Detect which cell encompasses the target text, then output its (X, Y) center coordinate. 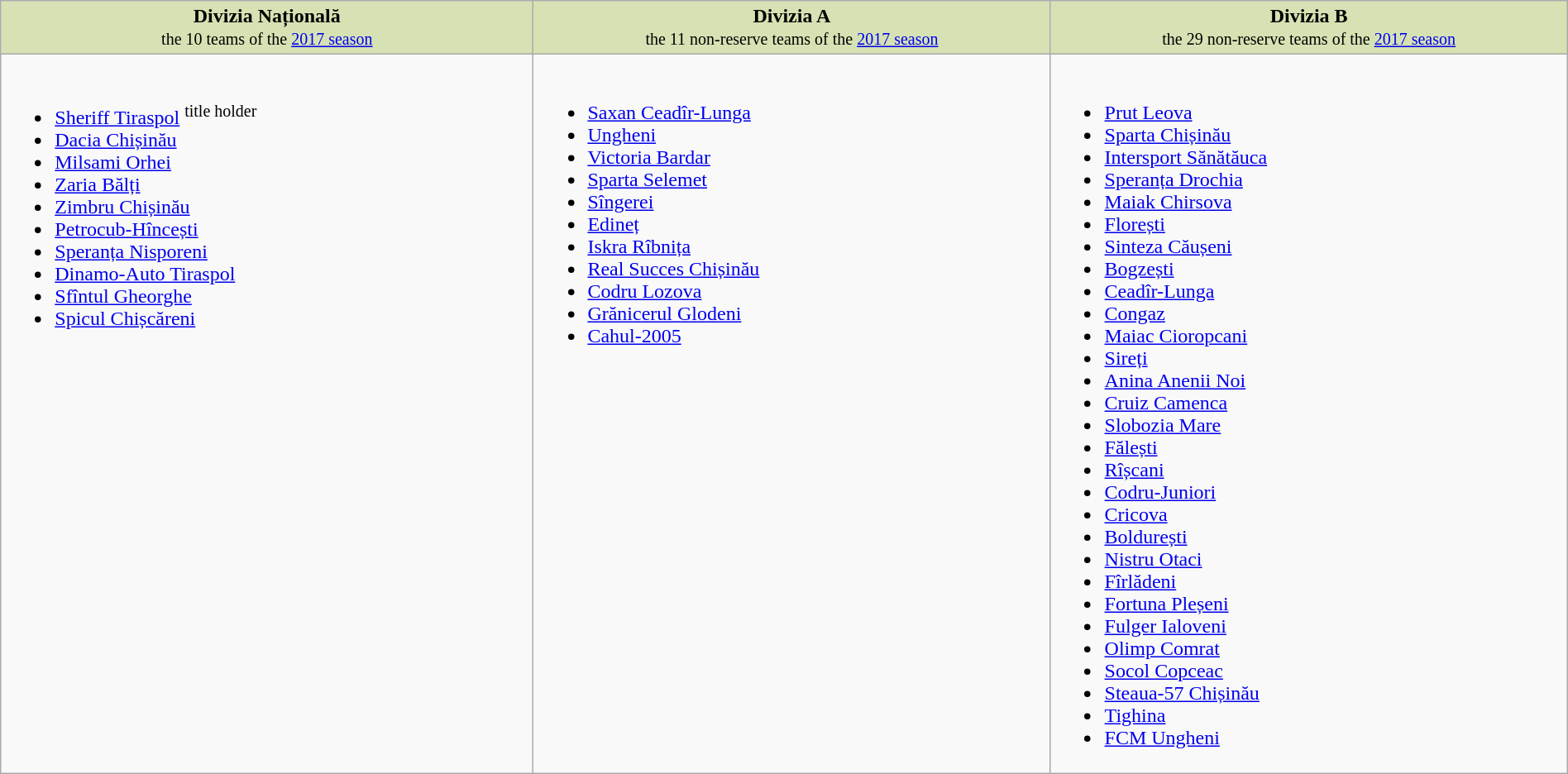
Saxan Ceadîr-LungaUngheniVictoria BardarSparta SelemetSîngereiEdinețIskra RîbnițaReal Succes ChișinăuCodru LozovaGrănicerul GlodeniCahul-2005 (792, 413)
Divizia Bthe 29 non-reserve teams of the 2017 season (1308, 28)
Divizia Athe 11 non-reserve teams of the 2017 season (792, 28)
Divizia Naționalăthe 10 teams of the 2017 season (267, 28)
